Return the [x, y] coordinate for the center point of the cell that contains the specified text.  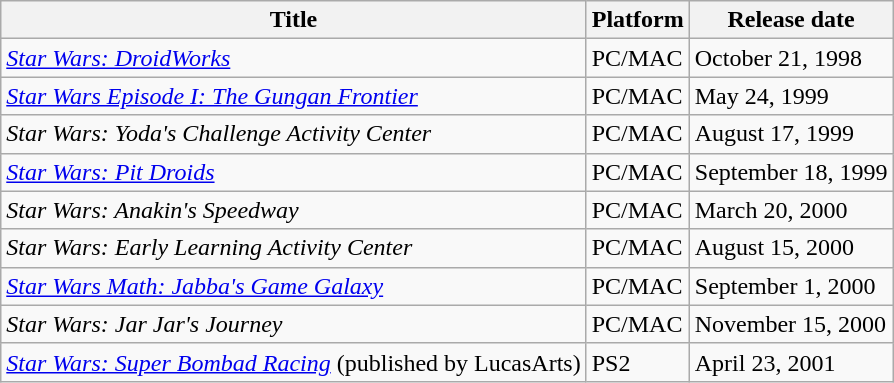
Platform [638, 20]
PS2 [638, 362]
Star Wars Math: Jabba's Game Galaxy [294, 286]
August 17, 1999 [791, 134]
November 15, 2000 [791, 324]
Star Wars: Super Bombad Racing (published by LucasArts) [294, 362]
April 23, 2001 [791, 362]
Star Wars Episode I: The Gungan Frontier [294, 96]
March 20, 2000 [791, 210]
Star Wars: Jar Jar's Journey [294, 324]
Star Wars: DroidWorks [294, 58]
August 15, 2000 [791, 248]
Star Wars: Yoda's Challenge Activity Center [294, 134]
Star Wars: Anakin's Speedway [294, 210]
Star Wars: Early Learning Activity Center [294, 248]
Title [294, 20]
Star Wars: Pit Droids [294, 172]
Release date [791, 20]
May 24, 1999 [791, 96]
September 1, 2000 [791, 286]
September 18, 1999 [791, 172]
October 21, 1998 [791, 58]
